Capture the cell that displays the provided text and extract its [x, y] central coordinate. 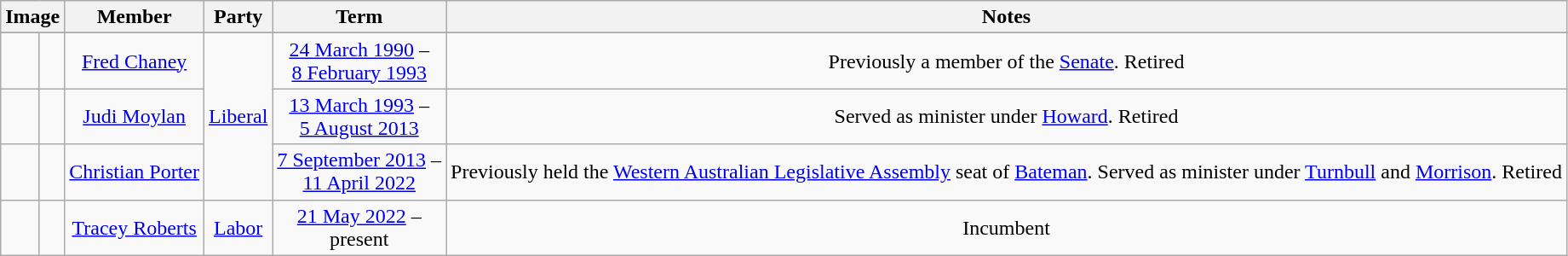
Served as minister under Howard. Retired [1007, 116]
Liberal [238, 116]
13 March 1993 –5 August 2013 [359, 116]
Member [135, 17]
Tracey Roberts [135, 227]
Party [238, 17]
Christian Porter [135, 172]
Image [32, 17]
Incumbent [1007, 227]
Fred Chaney [135, 61]
Previously held the Western Australian Legislative Assembly seat of Bateman. Served as minister under Turnbull and Morrison. Retired [1007, 172]
21 May 2022 –present [359, 227]
Previously a member of the Senate. Retired [1007, 61]
Notes [1007, 17]
7 September 2013 –11 April 2022 [359, 172]
Term [359, 17]
24 March 1990 –8 February 1993 [359, 61]
Labor [238, 227]
Judi Moylan [135, 116]
